Find where the given text appears and provide that cell's center as [x, y] coordinate. 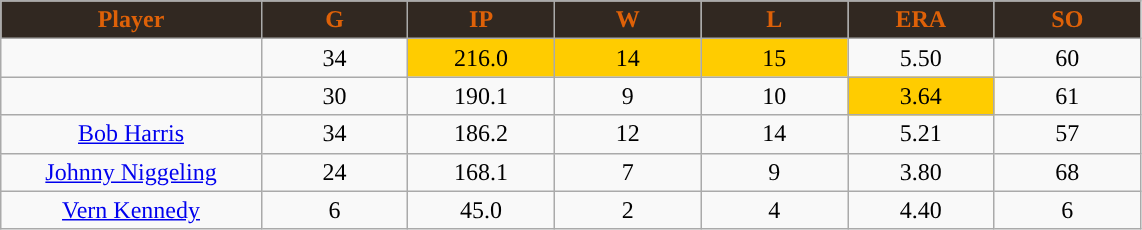
Bob Harris [132, 134]
3.80 [922, 172]
W [628, 20]
2 [628, 210]
190.1 [482, 96]
30 [334, 96]
10 [774, 96]
4.40 [922, 210]
186.2 [482, 134]
68 [1068, 172]
45.0 [482, 210]
216.0 [482, 58]
5.50 [922, 58]
168.1 [482, 172]
57 [1068, 134]
4 [774, 210]
24 [334, 172]
IP [482, 20]
60 [1068, 58]
Johnny Niggeling [132, 172]
L [774, 20]
3.64 [922, 96]
SO [1068, 20]
Vern Kennedy [132, 210]
7 [628, 172]
G [334, 20]
12 [628, 134]
5.21 [922, 134]
15 [774, 58]
Player [132, 20]
ERA [922, 20]
61 [1068, 96]
